Scan for the cell matching the given text and deliver its (X, Y) coordinate at center. 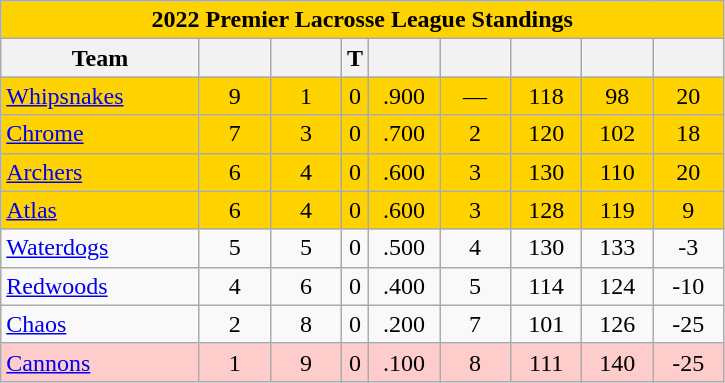
.400 (404, 286)
18 (688, 134)
118 (546, 96)
Waterdogs (100, 248)
Atlas (100, 210)
140 (618, 362)
111 (546, 362)
102 (618, 134)
Cannons (100, 362)
.500 (404, 248)
133 (618, 248)
.900 (404, 96)
2022 Premier Lacrosse League Standings (362, 20)
101 (546, 324)
-3 (688, 248)
110 (618, 172)
98 (618, 96)
.200 (404, 324)
120 (546, 134)
T (354, 58)
— (476, 96)
Archers (100, 172)
Whipsnakes (100, 96)
124 (618, 286)
.100 (404, 362)
119 (618, 210)
Team (100, 58)
Redwoods (100, 286)
128 (546, 210)
126 (618, 324)
Chrome (100, 134)
Chaos (100, 324)
.700 (404, 134)
-10 (688, 286)
114 (546, 286)
